Search for the cell housing the specified text and yield its [x, y] center coordinate. 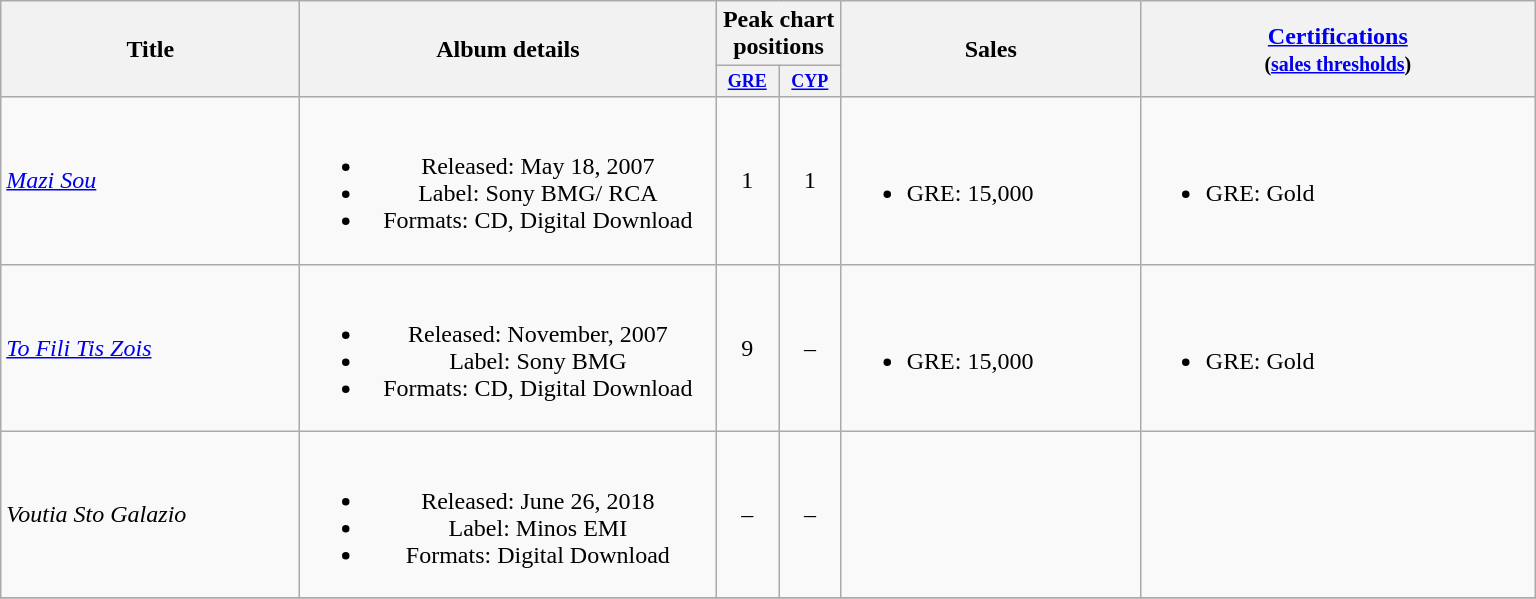
Mazi Sou [150, 180]
Album details [508, 49]
Peak chart positions [778, 34]
Voutia Sto Galazio [150, 514]
Title [150, 49]
Sales [990, 49]
To Fili Tis Zois [150, 348]
Released: June 26, 2018Label: Minos EMIFormats: Digital Download [508, 514]
Certifications(sales thresholds) [1338, 49]
9 [748, 348]
GRE [748, 82]
Released: November, 2007Label: Sony BMGFormats: CD, Digital Download [508, 348]
CYP [810, 82]
Released: May 18, 2007Label: Sony BMG/ RCAFormats: CD, Digital Download [508, 180]
